Pinpoint the cell where the given text exists, returning its (x, y) midpoint coordinate. 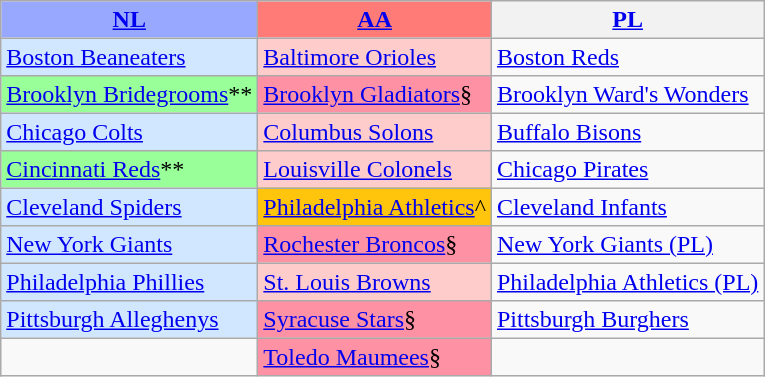
Boston Beaneaters (130, 56)
Chicago Pirates (627, 170)
Cincinnati Reds** (130, 170)
NL (130, 20)
Cleveland Spiders (130, 206)
Cleveland Infants (627, 206)
Columbus Solons (375, 132)
Toledo Maumees§ (375, 356)
New York Giants (PL) (627, 244)
Chicago Colts (130, 132)
Brooklyn Bridegrooms** (130, 94)
Buffalo Bisons (627, 132)
AA (375, 20)
St. Louis Browns (375, 282)
Brooklyn Gladiators§ (375, 94)
Syracuse Stars§ (375, 318)
New York Giants (130, 244)
Philadelphia Athletics^ (375, 206)
Baltimore Orioles (375, 56)
Pittsburgh Alleghenys (130, 318)
Rochester Broncos§ (375, 244)
Pittsburgh Burghers (627, 318)
Philadelphia Phillies (130, 282)
Brooklyn Ward's Wonders (627, 94)
Louisville Colonels (375, 170)
Philadelphia Athletics (PL) (627, 282)
Boston Reds (627, 56)
PL (627, 20)
